Provide the [x, y] coordinate of the cell's center where the given text is located.  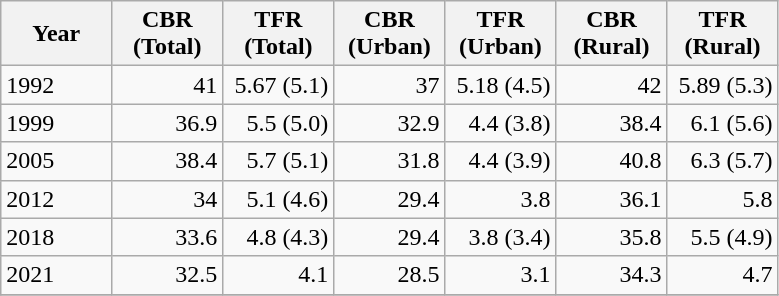
40.8 [612, 161]
Year [56, 34]
5.89 (5.3) [722, 85]
36.1 [612, 199]
4.1 [278, 275]
35.8 [612, 237]
5.5 (4.9) [722, 237]
3.1 [500, 275]
4.4 (3.9) [500, 161]
42 [612, 85]
2018 [56, 237]
TFR (Rural) [722, 34]
2021 [56, 275]
3.8 (3.4) [500, 237]
32.5 [168, 275]
1992 [56, 85]
2012 [56, 199]
3.8 [500, 199]
TFR (Urban) [500, 34]
6.1 (5.6) [722, 123]
34 [168, 199]
5.8 [722, 199]
32.9 [390, 123]
4.4 (3.8) [500, 123]
5.7 (5.1) [278, 161]
34.3 [612, 275]
CBR (Urban) [390, 34]
36.9 [168, 123]
31.8 [390, 161]
5.1 (4.6) [278, 199]
28.5 [390, 275]
4.7 [722, 275]
5.18 (4.5) [500, 85]
2005 [56, 161]
41 [168, 85]
TFR (Total) [278, 34]
37 [390, 85]
1999 [56, 123]
5.5 (5.0) [278, 123]
6.3 (5.7) [722, 161]
CBR (Total) [168, 34]
4.8 (4.3) [278, 237]
33.6 [168, 237]
CBR (Rural) [612, 34]
5.67 (5.1) [278, 85]
